Scan for the cell matching the given text and deliver its [X, Y] coordinate at center. 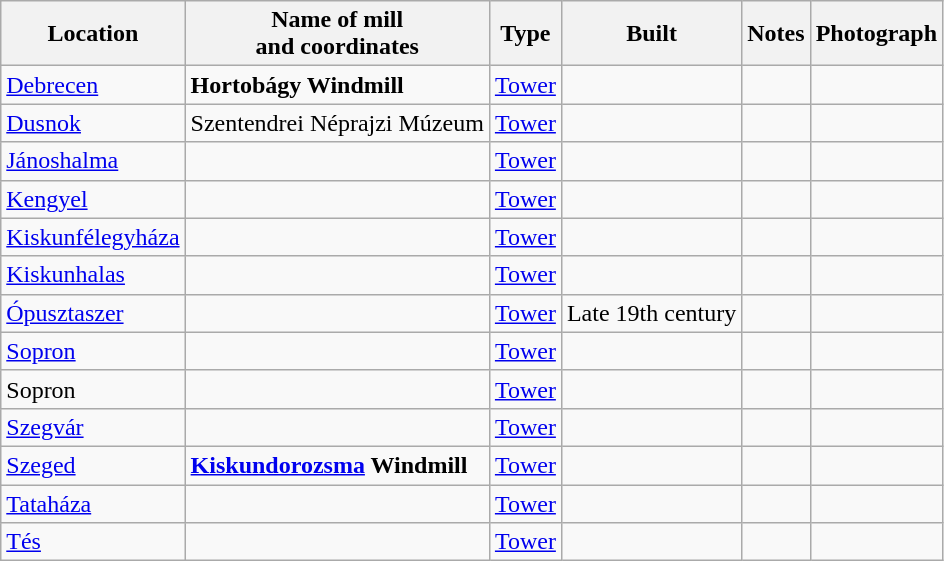
Dusnok [93, 123]
Built [651, 34]
Type [525, 34]
Location [93, 34]
Kiskunfélegyháza [93, 237]
Late 19th century [651, 313]
Debrecen [93, 85]
Photograph [876, 34]
Hortobágy Windmill [337, 85]
Szeged [93, 465]
Jánoshalma [93, 161]
Notes [776, 34]
Tés [93, 542]
Name of milland coordinates [337, 34]
Ópusztaszer [93, 313]
Szegvár [93, 427]
Kiskundorozsma Windmill [337, 465]
Kiskunhalas [93, 275]
Kengyel [93, 199]
Tataháza [93, 503]
Szentendrei Néprajzi Múzeum [337, 123]
